Pinpoint the cell where the given text exists, returning its (X, Y) midpoint coordinate. 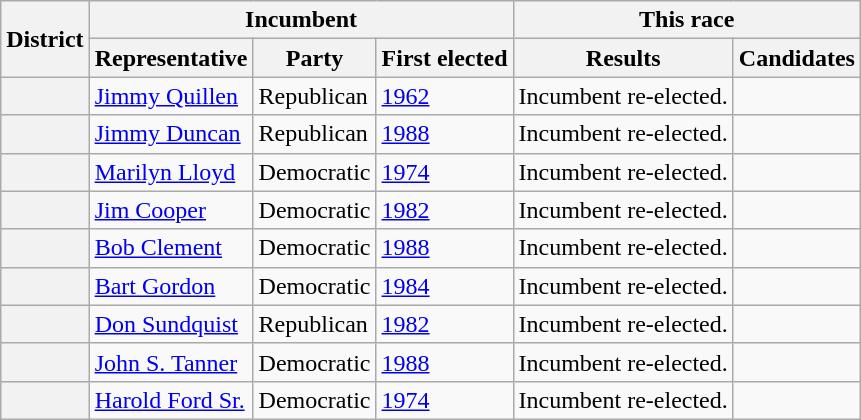
Jimmy Duncan (171, 134)
Representative (171, 58)
District (45, 39)
1984 (444, 286)
Incumbent (301, 20)
Jim Cooper (171, 210)
Candidates (796, 58)
Don Sundquist (171, 324)
Party (314, 58)
Bart Gordon (171, 286)
1962 (444, 96)
Harold Ford Sr. (171, 400)
Jimmy Quillen (171, 96)
Results (623, 58)
Marilyn Lloyd (171, 172)
Bob Clement (171, 248)
First elected (444, 58)
This race (686, 20)
John S. Tanner (171, 362)
